For the text-containing cell, return its midpoint in [x, y] coordinate format. 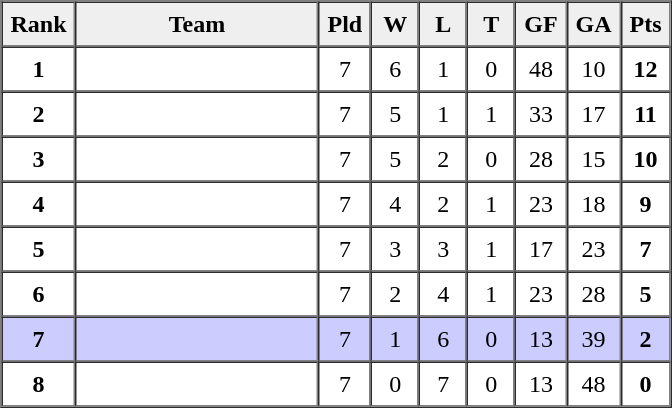
11 [646, 114]
18 [594, 204]
33 [540, 114]
Pts [646, 24]
T [491, 24]
Pld [346, 24]
9 [646, 204]
39 [594, 338]
15 [594, 158]
8 [39, 384]
W [395, 24]
GA [594, 24]
Team [198, 24]
12 [646, 68]
GF [540, 24]
Rank [39, 24]
L [443, 24]
